Find where the given text appears and provide that cell's center as [X, Y] coordinate. 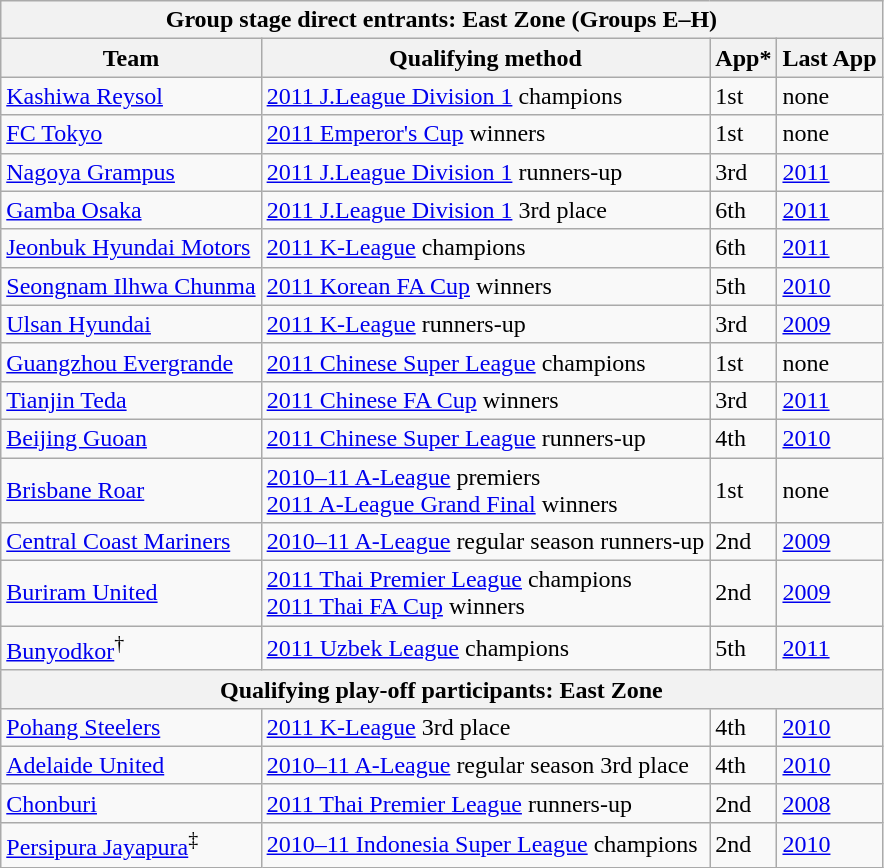
2010–11 A-League regular season runners-up [486, 542]
2011 K-League runners-up [486, 324]
Bunyodkor† [131, 648]
2011 Chinese FA Cup winners [486, 400]
Brisbane Roar [131, 490]
Pohang Steelers [131, 727]
Guangzhou Evergrande [131, 362]
2011 Korean FA Cup winners [486, 286]
Ulsan Hyundai [131, 324]
2011 K-League 3rd place [486, 727]
2011 K-League champions [486, 248]
2011 Thai Premier League champions2011 Thai FA Cup winners [486, 594]
2010–11 A-League regular season 3rd place [486, 765]
2010–11 A-League premiers2011 A-League Grand Final winners [486, 490]
2008 [830, 803]
Gamba Osaka [131, 210]
Seongnam Ilhwa Chunma [131, 286]
Chonburi [131, 803]
2011 J.League Division 1 champions [486, 96]
2011 Thai Premier League runners-up [486, 803]
2011 Uzbek League champions [486, 648]
Group stage direct entrants: East Zone (Groups E–H) [442, 20]
Central Coast Mariners [131, 542]
Jeonbuk Hyundai Motors [131, 248]
Beijing Guoan [131, 438]
Buriram United [131, 594]
2011 Chinese Super League runners-up [486, 438]
2011 Emperor's Cup winners [486, 134]
Qualifying play-off participants: East Zone [442, 689]
FC Tokyo [131, 134]
Qualifying method [486, 58]
2011 J.League Division 1 3rd place [486, 210]
Adelaide United [131, 765]
Tianjin Teda [131, 400]
Persipura Jayapura‡ [131, 844]
2011 J.League Division 1 runners-up [486, 172]
Kashiwa Reysol [131, 96]
App* [744, 58]
Team [131, 58]
Nagoya Grampus [131, 172]
2010–11 Indonesia Super League champions [486, 844]
2011 Chinese Super League champions [486, 362]
Last App [830, 58]
